Return the [X, Y] coordinate for the center point of the cell that contains the specified text.  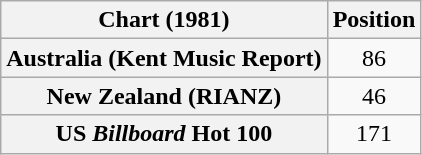
US Billboard Hot 100 [164, 134]
New Zealand (RIANZ) [164, 96]
86 [374, 58]
46 [374, 96]
Position [374, 20]
Australia (Kent Music Report) [164, 58]
Chart (1981) [164, 20]
171 [374, 134]
